Find where the given text appears and provide that cell's center as (x, y) coordinate. 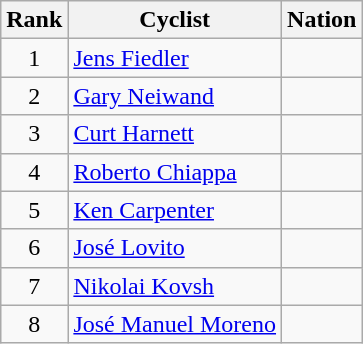
3 (34, 134)
Gary Neiwand (175, 96)
Nikolai Kovsh (175, 286)
Roberto Chiappa (175, 172)
6 (34, 248)
José Lovito (175, 248)
Rank (34, 20)
Jens Fiedler (175, 58)
Cyclist (175, 20)
Ken Carpenter (175, 210)
5 (34, 210)
1 (34, 58)
Nation (322, 20)
2 (34, 96)
4 (34, 172)
7 (34, 286)
José Manuel Moreno (175, 324)
8 (34, 324)
Curt Harnett (175, 134)
